Search for the cell housing the specified text and yield its [X, Y] center coordinate. 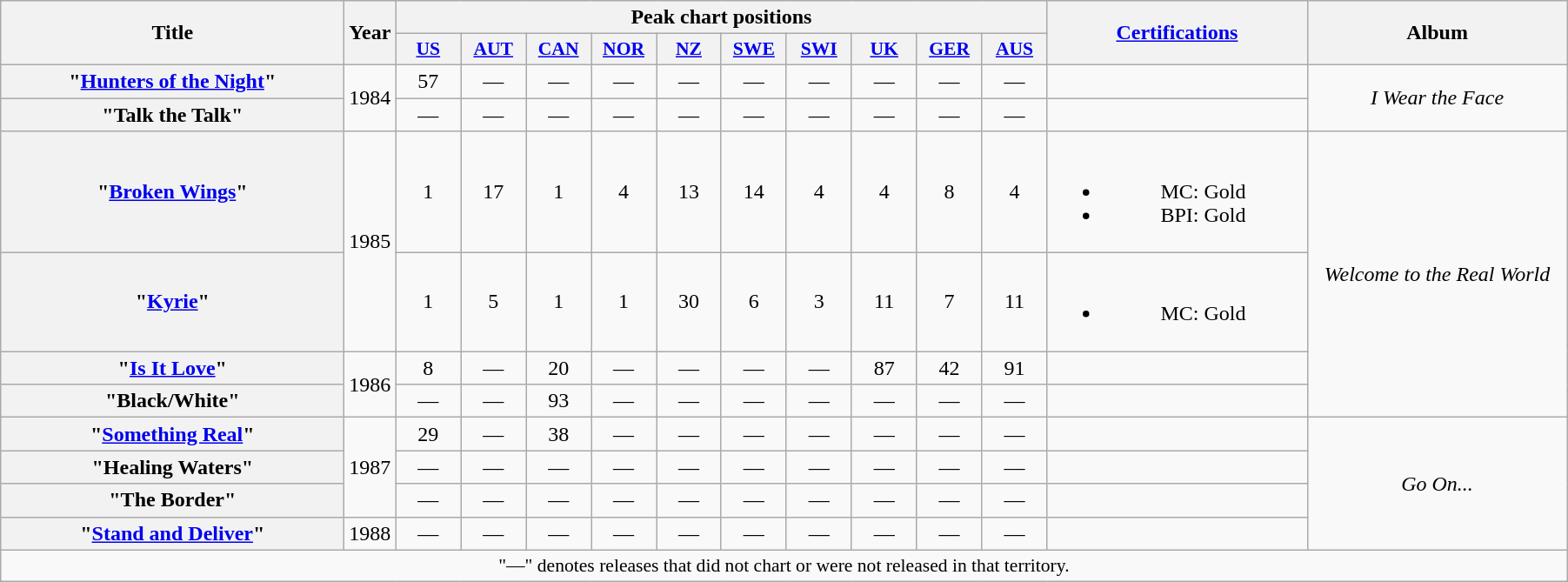
91 [1014, 368]
57 [428, 81]
US [428, 50]
"Is It Love" [172, 368]
6 [753, 303]
"Healing Waters" [172, 467]
SWE [753, 50]
"Hunters of the Night" [172, 81]
MC: GoldBPI: Gold [1178, 192]
"Broken Wings" [172, 192]
14 [753, 192]
1986 [370, 385]
13 [689, 192]
AUT [494, 50]
1984 [370, 97]
"Kyrie" [172, 303]
1987 [370, 467]
"Stand and Deliver" [172, 533]
MC: Gold [1178, 303]
NOR [624, 50]
Welcome to the Real World [1437, 275]
3 [819, 303]
42 [950, 368]
"The Border" [172, 500]
"Talk the Talk" [172, 114]
87 [884, 368]
"Black/White" [172, 401]
17 [494, 192]
"Something Real" [172, 434]
Peak chart positions [722, 17]
Title [172, 33]
30 [689, 303]
CAN [558, 50]
"—" denotes releases that did not chart or were not released in that territory. [784, 565]
SWI [819, 50]
7 [950, 303]
Certifications [1178, 33]
20 [558, 368]
5 [494, 303]
29 [428, 434]
Album [1437, 33]
Go On... [1437, 484]
NZ [689, 50]
I Wear the Face [1437, 97]
38 [558, 434]
1988 [370, 533]
GER [950, 50]
93 [558, 401]
AUS [1014, 50]
UK [884, 50]
1985 [370, 242]
Year [370, 33]
